Search for the cell housing the specified text and yield its (X, Y) center coordinate. 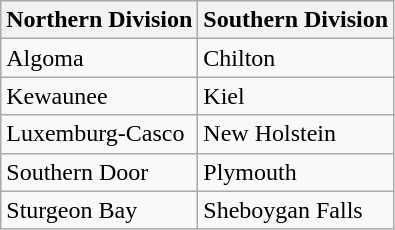
New Holstein (296, 134)
Kiel (296, 96)
Sturgeon Bay (100, 210)
Sheboygan Falls (296, 210)
Chilton (296, 58)
Southern Door (100, 172)
Northern Division (100, 20)
Algoma (100, 58)
Plymouth (296, 172)
Luxemburg-Casco (100, 134)
Kewaunee (100, 96)
Southern Division (296, 20)
